Return [x, y] of the center of cell containing provided text 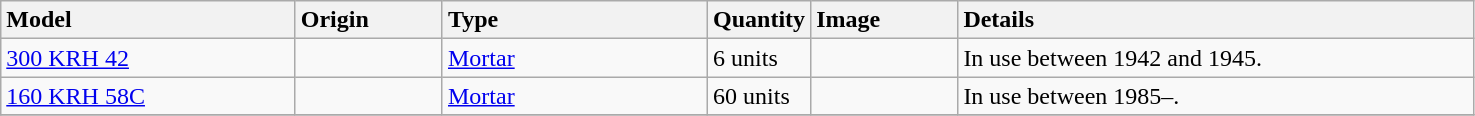
In use between 1985–. [1216, 96]
Quantity [760, 20]
In use between 1942 and 1945. [1216, 58]
160 KRH 58C [148, 96]
60 units [760, 96]
6 units [760, 58]
Origin [368, 20]
Image [884, 20]
Type [574, 20]
Details [1216, 20]
Model [148, 20]
300 KRH 42 [148, 58]
